Scan for the cell matching the given text and deliver its [x, y] coordinate at center. 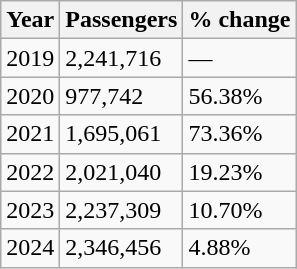
2,237,309 [122, 210]
% change [240, 20]
2022 [30, 172]
19.23% [240, 172]
2020 [30, 96]
2,241,716 [122, 58]
2,021,040 [122, 172]
— [240, 58]
2024 [30, 248]
Passengers [122, 20]
977,742 [122, 96]
2,346,456 [122, 248]
2023 [30, 210]
10.70% [240, 210]
1,695,061 [122, 134]
73.36% [240, 134]
2021 [30, 134]
4.88% [240, 248]
56.38% [240, 96]
2019 [30, 58]
Year [30, 20]
